Identify which cell holds the provided text, then report its [x, y] central coordinate. 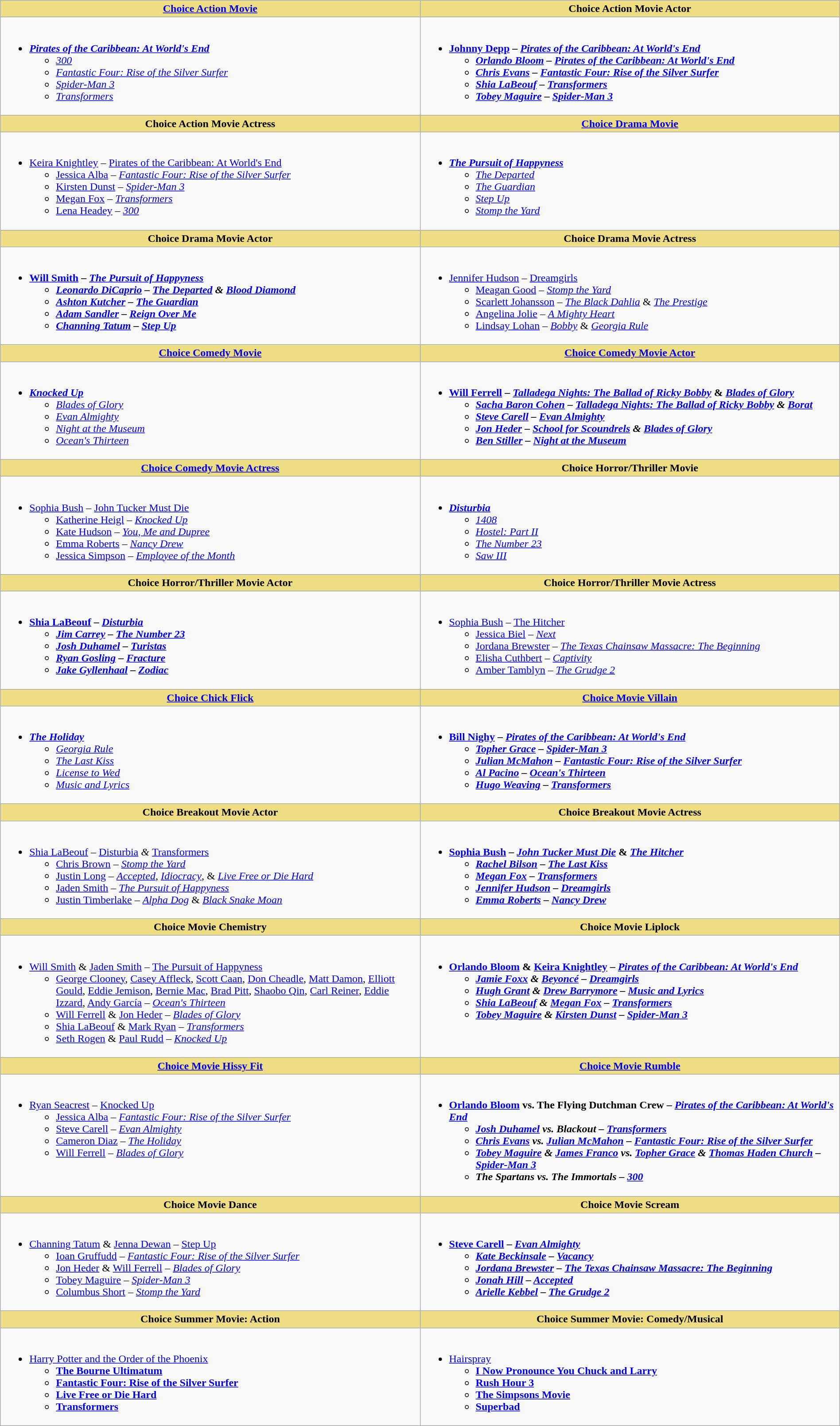
Choice Comedy Movie [210, 353]
Disturbia1408Hostel: Part IIThe Number 23Saw III [630, 525]
Choice Horror/Thriller Movie [630, 468]
Pirates of the Caribbean: At World's End300Fantastic Four: Rise of the Silver SurferSpider-Man 3Transformers [210, 66]
HairsprayI Now Pronounce You Chuck and LarryRush Hour 3The Simpsons MovieSuperbad [630, 1377]
Choice Drama Movie Actress [630, 238]
Choice Action Movie Actress [210, 124]
Choice Movie Dance [210, 1205]
Choice Drama Movie Actor [210, 238]
Choice Drama Movie [630, 124]
Choice Action Movie Actor [630, 9]
Choice Movie Hissy Fit [210, 1066]
Shia LaBeouf – DisturbiaJim Carrey – The Number 23Josh Duhamel – TuristasRyan Gosling – FractureJake Gyllenhaal – Zodiac [210, 640]
Choice Movie Scream [630, 1205]
Choice Movie Rumble [630, 1066]
Choice Movie Liplock [630, 927]
Choice Horror/Thriller Movie Actor [210, 583]
The Pursuit of HappynessThe DepartedThe GuardianStep UpStomp the Yard [630, 181]
Choice Summer Movie: Comedy/Musical [630, 1319]
Choice Comedy Movie Actor [630, 353]
Choice Movie Chemistry [210, 927]
The HolidayGeorgia RuleThe Last KissLicense to WedMusic and Lyrics [210, 755]
Choice Comedy Movie Actress [210, 468]
Choice Action Movie [210, 9]
Choice Horror/Thriller Movie Actress [630, 583]
Harry Potter and the Order of the PhoenixThe Bourne UltimatumFantastic Four: Rise of the Silver SurferLive Free or Die HardTransformers [210, 1377]
Choice Breakout Movie Actor [210, 812]
Choice Summer Movie: Action [210, 1319]
Choice Breakout Movie Actress [630, 812]
Choice Movie Villain [630, 698]
Knocked UpBlades of GloryEvan AlmightyNight at the MuseumOcean's Thirteen [210, 410]
Choice Chick Flick [210, 698]
